Provide the (X, Y) coordinate of the cell's center where the given text is located.  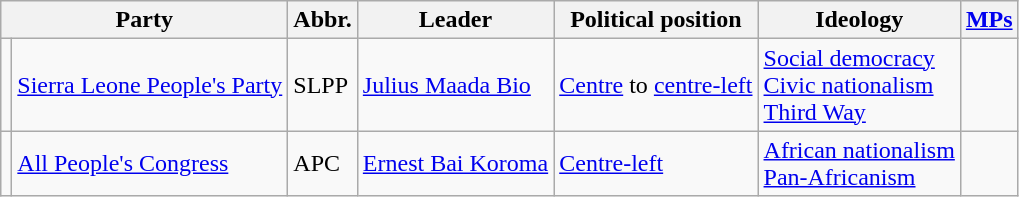
African nationalismPan-Africanism (859, 164)
MPs (989, 20)
Julius Maada Bio (455, 85)
All People's Congress (150, 164)
Social democracyCivic nationalismThird Way (859, 85)
Abbr. (323, 20)
APC (323, 164)
Party (144, 20)
Political position (656, 20)
Leader (455, 20)
Centre-left (656, 164)
Sierra Leone People's Party (150, 85)
SLPP (323, 85)
Ideology (859, 20)
Ernest Bai Koroma (455, 164)
Centre to centre-left (656, 85)
